Provide the [x, y] coordinate of the cell's center where the given text is located.  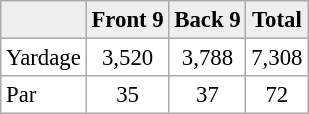
35 [128, 95]
7,308 [277, 57]
72 [277, 95]
37 [208, 95]
3,788 [208, 57]
Yardage [44, 57]
Total [277, 20]
Back 9 [208, 20]
Par [44, 95]
3,520 [128, 57]
Front 9 [128, 20]
